Capture the cell that displays the provided text and extract its [x, y] central coordinate. 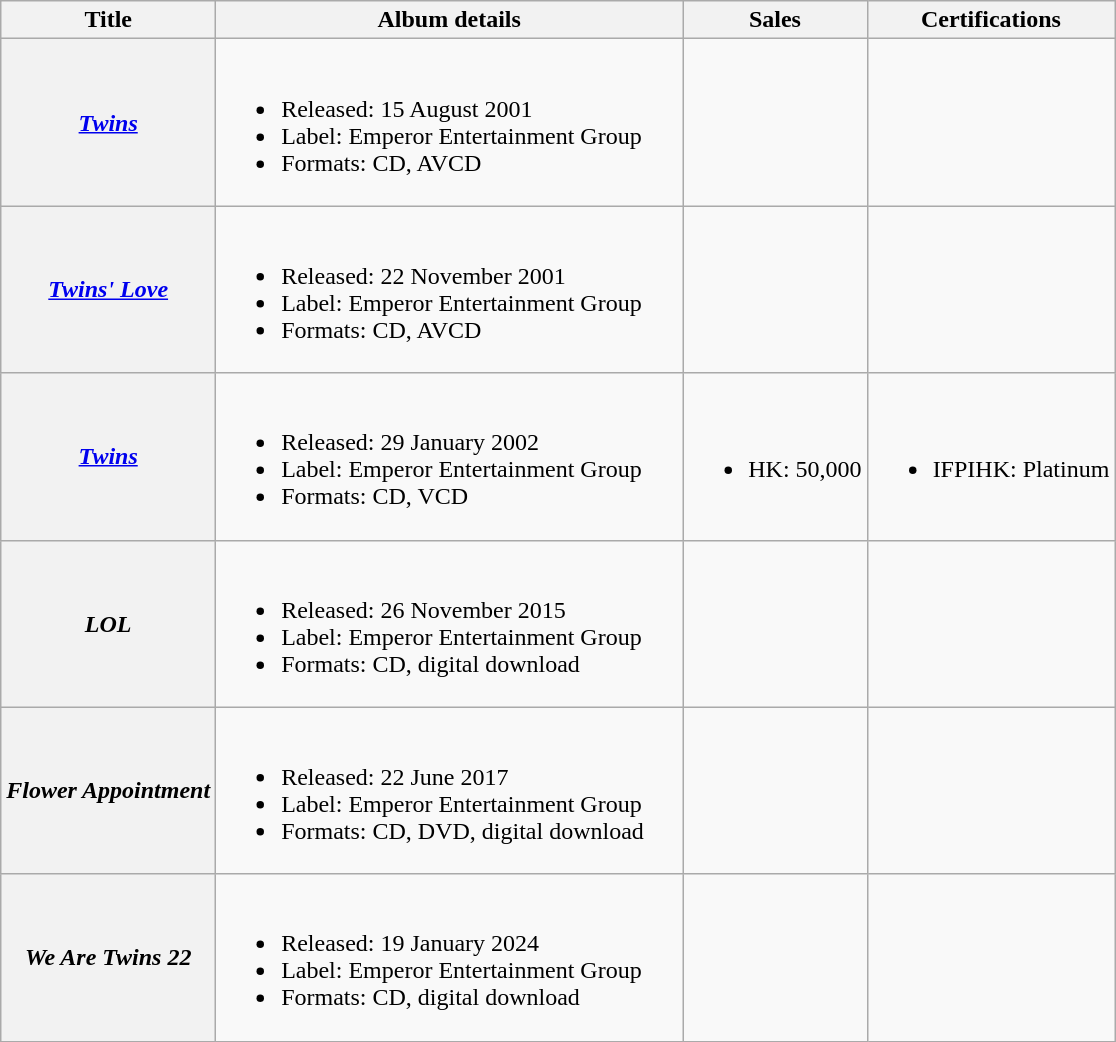
Certifications [991, 20]
Released: 26 November 2015Label: Emperor Entertainment GroupFormats: CD, digital download [450, 624]
Album details [450, 20]
Released: 22 June 2017Label: Emperor Entertainment GroupFormats: CD, DVD, digital download [450, 790]
Flower Appointment [108, 790]
Title [108, 20]
Released: 22 November 2001Label: Emperor Entertainment GroupFormats: CD, AVCD [450, 290]
IFPIHK: Platinum [991, 456]
Sales [775, 20]
Released: 19 January 2024Label: Emperor Entertainment GroupFormats: CD, digital download [450, 958]
LOL [108, 624]
Twins' Love [108, 290]
Released: 15 August 2001Label: Emperor Entertainment GroupFormats: CD, AVCD [450, 122]
HK: 50,000 [775, 456]
We Are Twins 22 [108, 958]
Released: 29 January 2002Label: Emperor Entertainment GroupFormats: CD, VCD [450, 456]
